Capture the cell that displays the provided text and extract its (x, y) central coordinate. 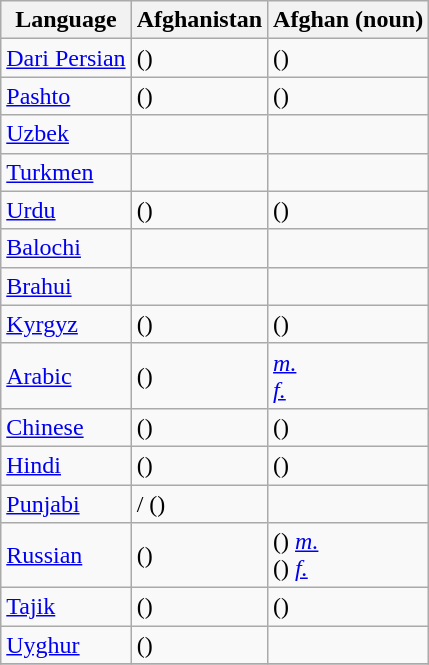
Brahui (66, 286)
Chinese (66, 427)
() m. () f. (348, 556)
Tajik (66, 607)
Uyghur (66, 645)
Afghan (noun) (348, 20)
Turkmen (66, 172)
Hindi (66, 465)
Kyrgyz (66, 324)
Afghanistan (199, 20)
/ () (199, 503)
Urdu (66, 210)
Punjabi (66, 503)
m. f. (348, 376)
Language (66, 20)
Dari Persian (66, 58)
Russian (66, 556)
Uzbek (66, 134)
Balochi (66, 248)
Pashto (66, 96)
Arabic (66, 376)
